Output the (x, y) coordinate of the center of the cell containing the given text.  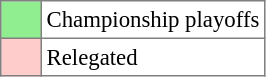
Relegated (152, 57)
Championship playoffs (152, 20)
